Return the (x, y) coordinate for the center point of the cell that contains the specified text.  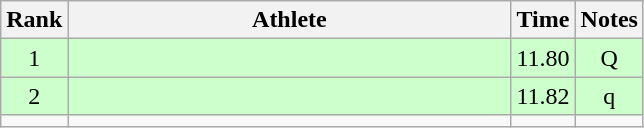
Q (609, 58)
q (609, 96)
Notes (609, 20)
11.80 (543, 58)
Rank (34, 20)
11.82 (543, 96)
2 (34, 96)
Athlete (290, 20)
1 (34, 58)
Time (543, 20)
